Detect which cell encompasses the target text, then output its (x, y) center coordinate. 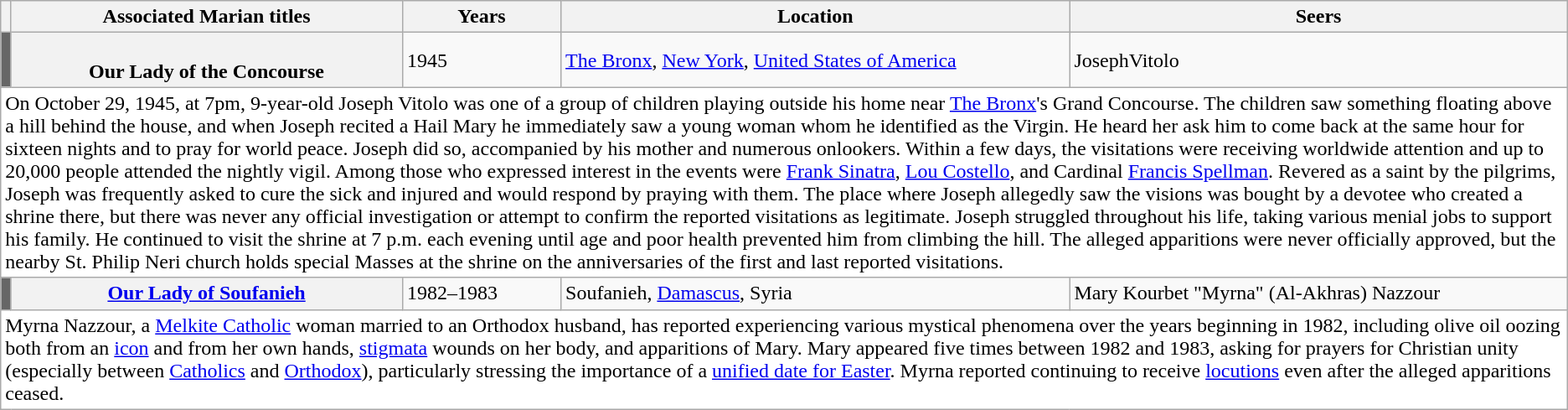
1982–1983 (481, 293)
1945 (481, 60)
Our Lady of Soufanieh (207, 293)
JosephVitolo (1318, 60)
Location (816, 17)
Years (481, 17)
Mary Kourbet "Myrna" (Al-Akhras) Nazzour (1318, 293)
Seers (1318, 17)
Soufanieh, Damascus, Syria (816, 293)
The Bronx, New York, United States of America (816, 60)
Our Lady of the Concourse (207, 60)
Associated Marian titles (207, 17)
